Search for the cell housing the specified text and yield its (x, y) center coordinate. 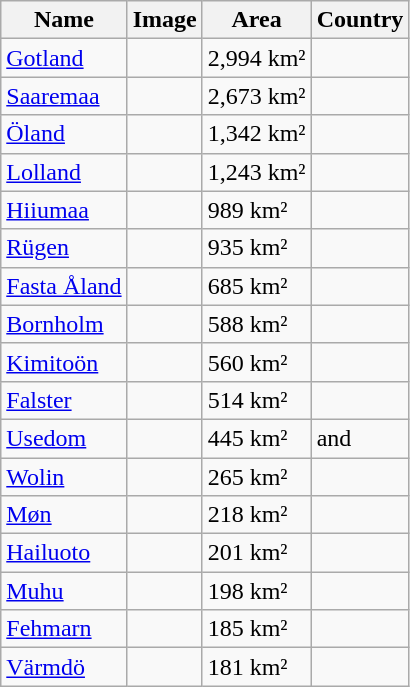
685 km² (256, 286)
Bornholm (64, 324)
Møn (64, 515)
Fehmarn (64, 629)
Name (64, 20)
Image (164, 20)
Hiiumaa (64, 210)
Muhu (64, 591)
Fasta Åland (64, 286)
Wolin (64, 477)
588 km² (256, 324)
989 km² (256, 210)
2,994 km² (256, 58)
Värmdö (64, 667)
201 km² (256, 553)
185 km² (256, 629)
514 km² (256, 400)
1,243 km² (256, 172)
Gotland (64, 58)
935 km² (256, 248)
218 km² (256, 515)
and (360, 438)
Kimitoön (64, 362)
Saaremaa (64, 96)
Öland (64, 134)
265 km² (256, 477)
1,342 km² (256, 134)
Hailuoto (64, 553)
Lolland (64, 172)
Area (256, 20)
560 km² (256, 362)
Rügen (64, 248)
181 km² (256, 667)
Falster (64, 400)
Usedom (64, 438)
2,673 km² (256, 96)
198 km² (256, 591)
Country (360, 20)
445 km² (256, 438)
